Pinpoint the cell where the given text exists, returning its (X, Y) midpoint coordinate. 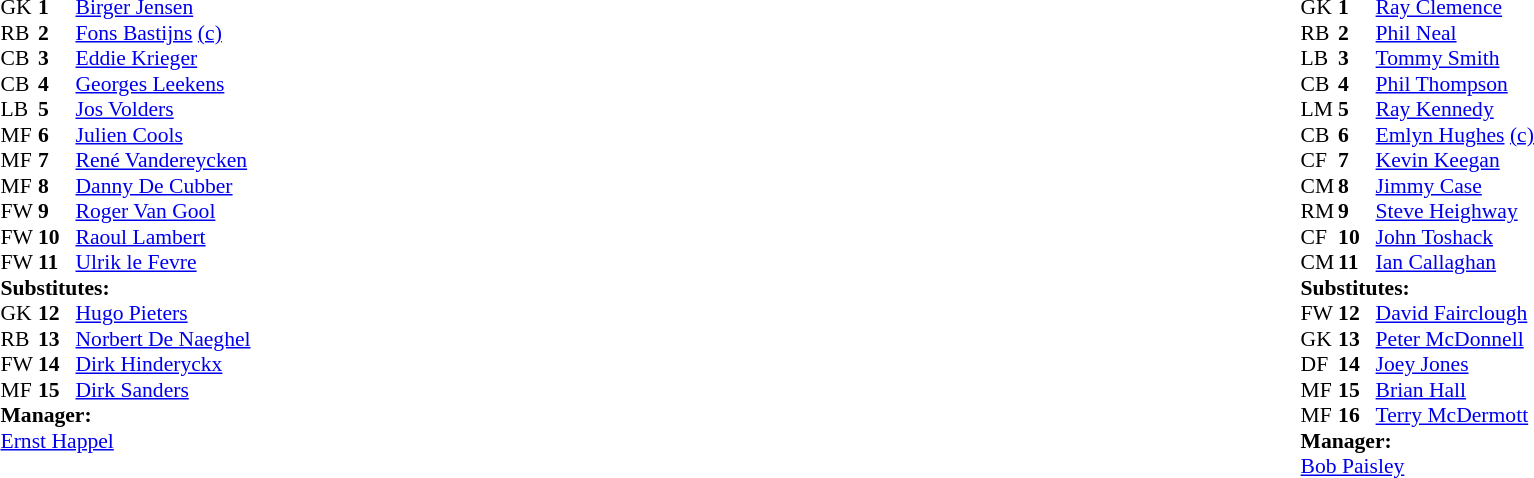
Raoul Lambert (164, 237)
Brian Hall (1455, 390)
16 (1357, 415)
Kevin Keegan (1455, 161)
Danny De Cubber (164, 186)
DF (1320, 365)
Eddie Krieger (164, 59)
Terry McDermott (1455, 415)
Norbert De Naeghel (164, 339)
Phil Neal (1455, 33)
Ernst Happel (125, 441)
Dirk Sanders (164, 390)
Georges Leekens (164, 84)
John Toshack (1455, 237)
Fons Bastijns (c) (164, 33)
Ian Callaghan (1455, 263)
Hugo Pieters (164, 313)
Phil Thompson (1455, 84)
Emlyn Hughes (c) (1455, 135)
LM (1320, 109)
Ulrik le Fevre (164, 263)
David Fairclough (1455, 313)
Tommy Smith (1455, 59)
Roger Van Gool (164, 211)
RM (1320, 211)
Peter McDonnell (1455, 339)
Jimmy Case (1455, 186)
Joey Jones (1455, 365)
Dirk Hinderyckx (164, 365)
René Vandereycken (164, 161)
Steve Heighway (1455, 211)
Julien Cools (164, 135)
Ray Kennedy (1455, 109)
Jos Volders (164, 109)
